Capture the cell that displays the provided text and extract its [X, Y] central coordinate. 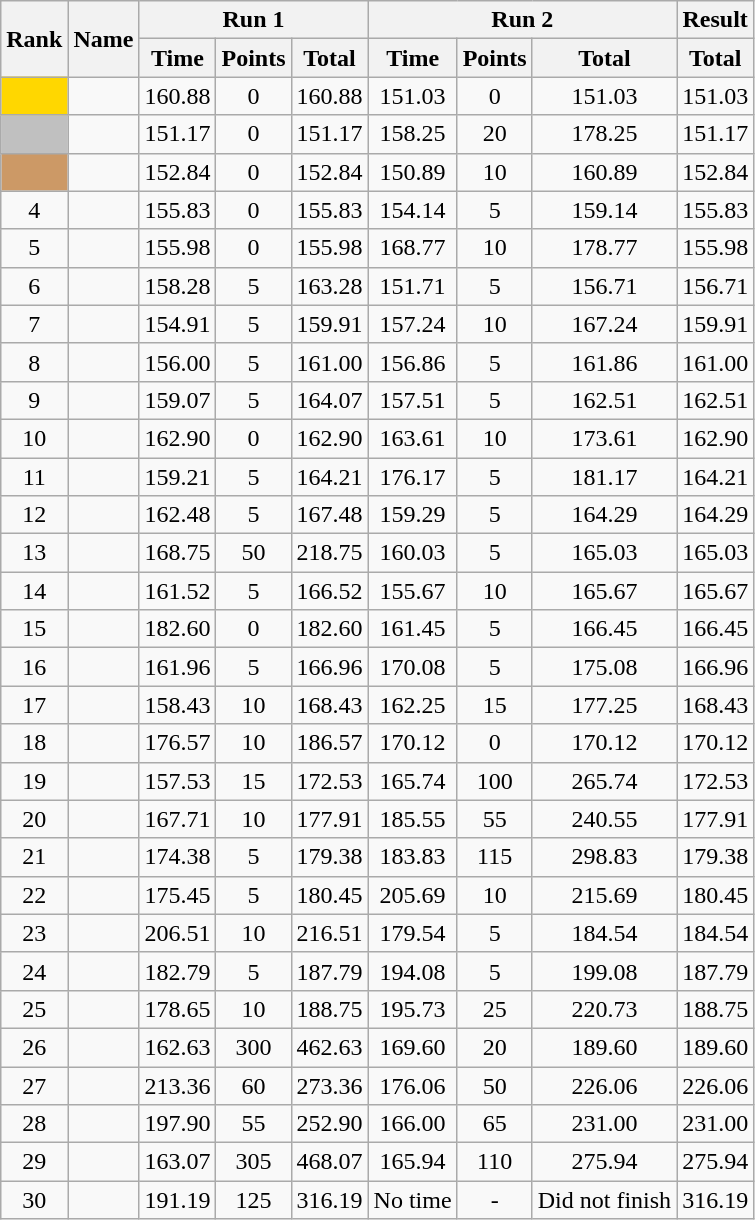
159.21 [178, 477]
165.94 [412, 1162]
6 [34, 286]
199.08 [604, 971]
Rank [34, 39]
28 [34, 1124]
7 [34, 324]
8 [34, 362]
12 [34, 515]
21 [34, 857]
205.69 [412, 895]
19 [34, 781]
186.57 [330, 743]
175.08 [604, 667]
170.08 [412, 667]
13 [34, 553]
178.65 [178, 1009]
100 [494, 781]
159.07 [178, 400]
176.06 [412, 1085]
265.74 [604, 781]
18 [34, 743]
197.90 [178, 1124]
Did not finish [604, 1200]
158.25 [412, 134]
178.25 [604, 134]
176.17 [412, 477]
220.73 [604, 1009]
29 [34, 1162]
24 [34, 971]
177.25 [604, 705]
167.48 [330, 515]
164.07 [330, 400]
176.57 [178, 743]
167.71 [178, 819]
191.19 [178, 1200]
160.03 [412, 553]
273.36 [330, 1085]
168.75 [178, 553]
169.60 [412, 1047]
154.91 [178, 324]
151.71 [412, 286]
22 [34, 895]
163.61 [412, 438]
160.89 [604, 172]
185.55 [412, 819]
468.07 [330, 1162]
157.51 [412, 400]
162.25 [412, 705]
26 [34, 1047]
174.38 [178, 857]
125 [254, 1200]
158.43 [178, 705]
179.54 [412, 933]
- [494, 1200]
168.77 [412, 248]
Run 2 [522, 20]
110 [494, 1162]
163.07 [178, 1162]
9 [34, 400]
166.00 [412, 1124]
173.61 [604, 438]
206.51 [178, 933]
159.29 [412, 515]
30 [34, 1200]
195.73 [412, 1009]
Name [104, 39]
161.86 [604, 362]
11 [34, 477]
No time [412, 1200]
65 [494, 1124]
181.17 [604, 477]
161.52 [178, 591]
305 [254, 1162]
162.63 [178, 1047]
213.36 [178, 1085]
17 [34, 705]
175.45 [178, 895]
14 [34, 591]
216.51 [330, 933]
16 [34, 667]
157.53 [178, 781]
23 [34, 933]
Run 1 [254, 20]
163.28 [330, 286]
158.28 [178, 286]
156.00 [178, 362]
218.75 [330, 553]
115 [494, 857]
165.74 [412, 781]
240.55 [604, 819]
4 [34, 210]
27 [34, 1085]
157.24 [412, 324]
182.79 [178, 971]
178.77 [604, 248]
183.83 [412, 857]
166.52 [330, 591]
194.08 [412, 971]
155.67 [412, 591]
60 [254, 1085]
252.90 [330, 1124]
154.14 [412, 210]
462.63 [330, 1047]
Result [716, 20]
300 [254, 1047]
156.86 [412, 362]
161.96 [178, 667]
162.48 [178, 515]
150.89 [412, 172]
298.83 [604, 857]
167.24 [604, 324]
215.69 [604, 895]
159.14 [604, 210]
161.45 [412, 629]
